Output the (x, y) coordinate of the center of the cell containing the given text.  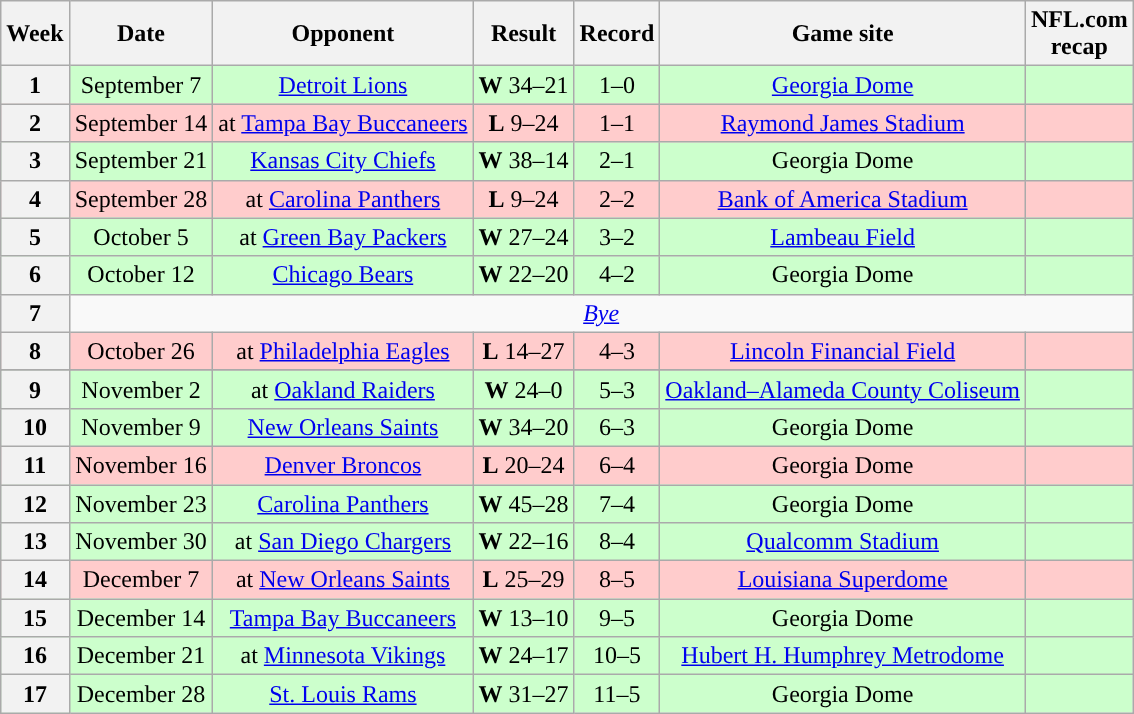
3–2 (617, 237)
Bye (601, 313)
W 31–27 (524, 694)
W 27–24 (524, 237)
7–4 (617, 503)
W 38–14 (524, 161)
3 (35, 161)
at Green Bay Packers (343, 237)
W 24–0 (524, 389)
W 45–28 (524, 503)
6–4 (617, 465)
15 (35, 618)
Record (617, 34)
Tampa Bay Buccaneers (343, 618)
Kansas City Chiefs (343, 161)
W 34–20 (524, 427)
14 (35, 580)
Chicago Bears (343, 275)
October 5 (141, 237)
5–3 (617, 389)
NFL.comrecap (1079, 34)
November 16 (141, 465)
November 9 (141, 427)
L 20–24 (524, 465)
Oakland–Alameda County Coliseum (843, 389)
1–0 (617, 85)
16 (35, 656)
12 (35, 503)
Raymond James Stadium (843, 123)
November 30 (141, 542)
at Carolina Panthers (343, 199)
November 2 (141, 389)
Hubert H. Humphrey Metrodome (843, 656)
1 (35, 85)
8–4 (617, 542)
Bank of America Stadium (843, 199)
1–1 (617, 123)
10–5 (617, 656)
December 21 (141, 656)
7 (35, 313)
at Tampa Bay Buccaneers (343, 123)
Louisiana Superdome (843, 580)
at Minnesota Vikings (343, 656)
Carolina Panthers (343, 503)
2 (35, 123)
December 7 (141, 580)
5 (35, 237)
Date (141, 34)
at New Orleans Saints (343, 580)
December 28 (141, 694)
4 (35, 199)
W 34–21 (524, 85)
Denver Broncos (343, 465)
11–5 (617, 694)
Lambeau Field (843, 237)
13 (35, 542)
9 (35, 389)
W 22–16 (524, 542)
at San Diego Chargers (343, 542)
2–1 (617, 161)
December 14 (141, 618)
17 (35, 694)
St. Louis Rams (343, 694)
2–2 (617, 199)
Lincoln Financial Field (843, 351)
8–5 (617, 580)
W 24–17 (524, 656)
L 14–27 (524, 351)
September 14 (141, 123)
at Philadelphia Eagles (343, 351)
at Oakland Raiders (343, 389)
September 21 (141, 161)
September 7 (141, 85)
Qualcomm Stadium (843, 542)
4–2 (617, 275)
November 23 (141, 503)
9–5 (617, 618)
October 26 (141, 351)
Detroit Lions (343, 85)
September 28 (141, 199)
10 (35, 427)
8 (35, 351)
L 25–29 (524, 580)
Game site (843, 34)
Result (524, 34)
11 (35, 465)
4–3 (617, 351)
Week (35, 34)
Opponent (343, 34)
6 (35, 275)
October 12 (141, 275)
6–3 (617, 427)
W 22–20 (524, 275)
W 13–10 (524, 618)
New Orleans Saints (343, 427)
